Find where the given text appears and provide that cell's center as (x, y) coordinate. 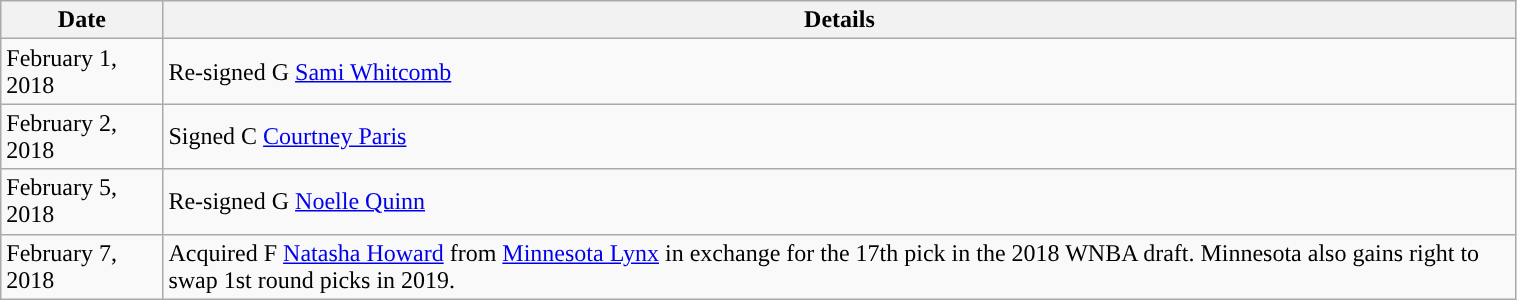
Details (840, 20)
February 2, 2018 (82, 136)
February 5, 2018 (82, 202)
February 1, 2018 (82, 72)
February 7, 2018 (82, 266)
Re-signed G Sami Whitcomb (840, 72)
Re-signed G Noelle Quinn (840, 202)
Date (82, 20)
Signed C Courtney Paris (840, 136)
